Locate the cell with the specified text and output its (X, Y) center coordinate. 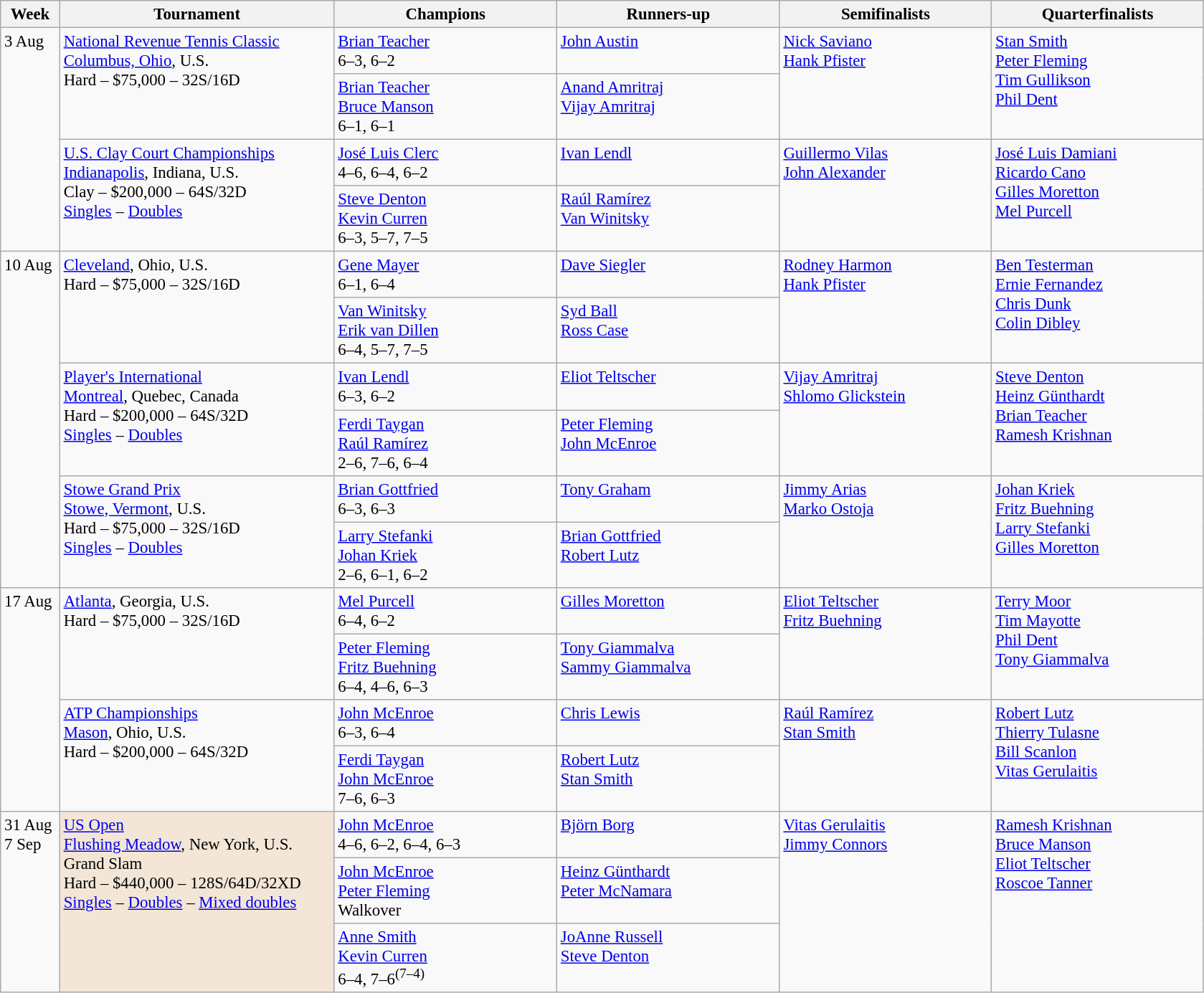
Brian Teacher 6–3, 6–2 (446, 52)
Dave Siegler (668, 275)
Semifinalists (886, 14)
Heinz Günthardt Peter McNamara (668, 890)
Brian Gottfried Robert Lutz (668, 555)
31 Aug7 Sep (30, 902)
US Open Flushing Meadow, New York, U.S. Grand Slam Hard – $440,000 – 128S/64D/32XD Singles – Doubles – Mixed doubles (196, 902)
Larry Stefanki Johan Kriek 2–6, 6–1, 6–2 (446, 555)
Brian Teacher Bruce Manson 6–1, 6–1 (446, 107)
Raúl Ramírez Stan Smith (886, 756)
Tony Graham (668, 499)
National Revenue Tennis Classic Columbus, Ohio, U.S. Hard – $75,000 – 32S/16D (196, 84)
Chris Lewis (668, 723)
José Luis Clerc 4–6, 6–4, 6–2 (446, 163)
Anne Smith Kevin Curren 6–4, 7–6(7–4) (446, 958)
Van Winitsky Erik van Dillen 6–4, 5–7, 7–5 (446, 331)
Ferdi Taygan John McEnroe 7–6, 6–3 (446, 779)
Week (30, 14)
Stowe Grand Prix Stowe, Vermont, U.S. Hard – $75,000 – 32S/16D Singles – Doubles (196, 531)
Peter Fleming John McEnroe (668, 443)
Gilles Moretton (668, 611)
Mel Purcell 6–4, 6–2 (446, 611)
Jimmy Arias Marko Ostoja (886, 531)
Johan Kriek Fritz Buehning Larry Stefanki Gilles Moretton (1098, 531)
Vitas Gerulaitis Jimmy Connors (886, 902)
Guillermo Vilas John Alexander (886, 196)
Stan Smith Peter Fleming Tim Gullikson Phil Dent (1098, 84)
Steve Denton Heinz Günthardt Brian Teacher Ramesh Krishnan (1098, 419)
3 Aug (30, 140)
Steve Denton Kevin Curren 6–3, 5–7, 7–5 (446, 219)
Robert Lutz Thierry Tulasne Bill Scanlon Vitas Gerulaitis (1098, 756)
Robert Lutz Stan Smith (668, 779)
Ramesh Krishnan Bruce Manson Eliot Teltscher Roscoe Tanner (1098, 902)
John McEnroe 4–6, 6–2, 6–4, 6–3 (446, 835)
Quarterfinalists (1098, 14)
Björn Borg (668, 835)
Eliot Teltscher Fritz Buehning (886, 643)
Champions (446, 14)
Tournament (196, 14)
Ivan Lendl 6–3, 6–2 (446, 387)
John McEnroe 6–3, 6–4 (446, 723)
U.S. Clay Court Championships Indianapolis, Indiana, U.S. Clay – $200,000 – 64S/32D Singles – Doubles (196, 196)
JoAnne Russell Steve Denton (668, 958)
John McEnroe Peter Fleming Walkover (446, 890)
Rodney Harmon Hank Pfister (886, 308)
John Austin (668, 52)
Ben Testerman Ernie Fernandez Chris Dunk Colin Dibley (1098, 308)
Gene Mayer 6–1, 6–4 (446, 275)
Ivan Lendl (668, 163)
Raúl Ramírez Van Winitsky (668, 219)
Terry Moor Tim Mayotte Phil Dent Tony Giammalva (1098, 643)
Player's International Montreal, Quebec, Canada Hard – $200,000 – 64S/32D Singles – Doubles (196, 419)
Vijay Amritraj Shlomo Glickstein (886, 419)
Eliot Teltscher (668, 387)
ATP Championships Mason, Ohio, U.S. Hard – $200,000 – 64S/32D (196, 756)
Anand Amritraj Vijay Amritraj (668, 107)
Nick Saviano Hank Pfister (886, 84)
Peter Fleming Fritz Buehning 6–4, 4–6, 6–3 (446, 667)
Ferdi Taygan Raúl Ramírez 2–6, 7–6, 6–4 (446, 443)
José Luis Damiani Ricardo Cano Gilles Moretton Mel Purcell (1098, 196)
10 Aug (30, 420)
Syd Ball Ross Case (668, 331)
Tony Giammalva Sammy Giammalva (668, 667)
17 Aug (30, 699)
Runners-up (668, 14)
Cleveland, Ohio, U.S. Hard – $75,000 – 32S/16D (196, 308)
Brian Gottfried 6–3, 6–3 (446, 499)
Atlanta, Georgia, U.S. Hard – $75,000 – 32S/16D (196, 643)
